Extract the [X, Y] coordinate from the center of the cell holding the provided text.  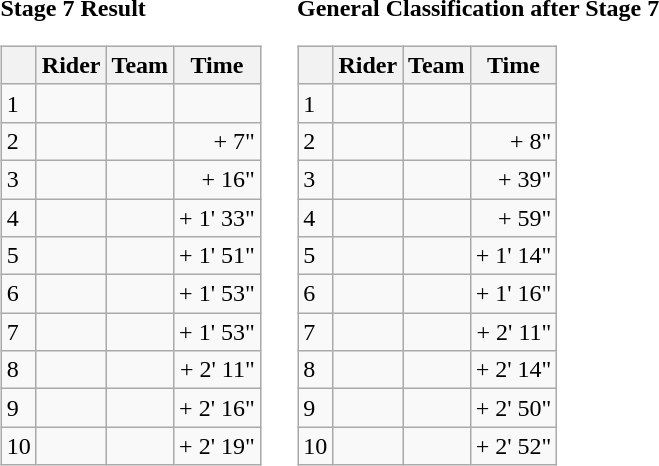
+ 1' 16" [514, 294]
+ 1' 33" [218, 217]
+ 2' 16" [218, 408]
+ 59" [514, 217]
+ 16" [218, 179]
+ 1' 51" [218, 256]
+ 7" [218, 141]
+ 8" [514, 141]
+ 2' 14" [514, 370]
+ 1' 14" [514, 256]
+ 39" [514, 179]
+ 2' 50" [514, 408]
+ 2' 19" [218, 446]
+ 2' 52" [514, 446]
